Capture the cell that displays the provided text and extract its [x, y] central coordinate. 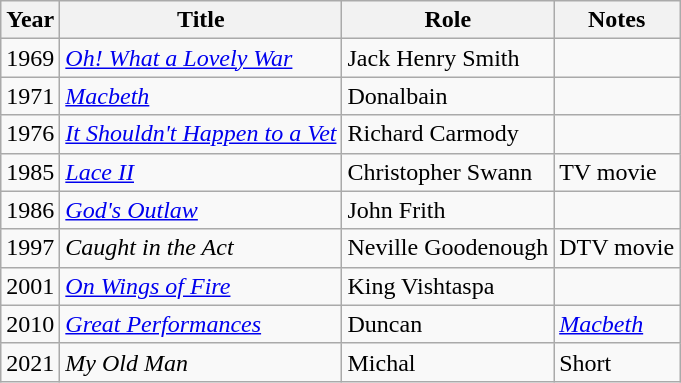
God's Outlaw [201, 210]
Richard Carmody [448, 134]
Christopher Swann [448, 172]
Notes [617, 20]
1997 [30, 248]
John Frith [448, 210]
1976 [30, 134]
2001 [30, 286]
My Old Man [201, 362]
It Shouldn't Happen to a Vet [201, 134]
Donalbain [448, 96]
Year [30, 20]
Michal [448, 362]
1985 [30, 172]
Short [617, 362]
Caught in the Act [201, 248]
DTV movie [617, 248]
Jack Henry Smith [448, 58]
2021 [30, 362]
Lace II [201, 172]
King Vishtaspa [448, 286]
1971 [30, 96]
Role [448, 20]
1969 [30, 58]
Oh! What a Lovely War [201, 58]
Neville Goodenough [448, 248]
On Wings of Fire [201, 286]
Duncan [448, 324]
Title [201, 20]
TV movie [617, 172]
1986 [30, 210]
Great Performances [201, 324]
2010 [30, 324]
